Output the (X, Y) coordinate of the center of the cell containing the given text.  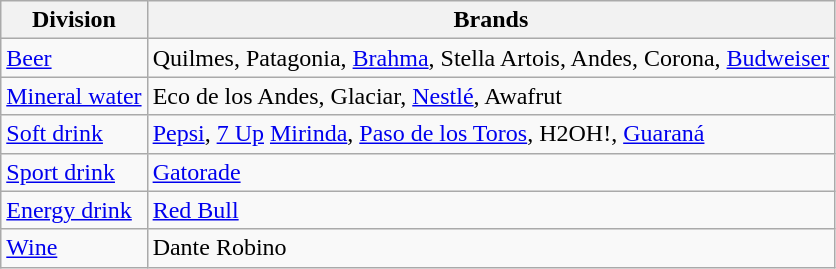
Soft drink (74, 134)
Eco de los Andes, Glaciar, Nestlé, Awafrut (491, 96)
Quilmes, Patagonia, Brahma, Stella Artois, Andes, Corona, Budweiser (491, 58)
Pepsi, 7 Up Mirinda, Paso de los Toros, H2OH!, Guaraná (491, 134)
Red Bull (491, 210)
Dante Robino (491, 248)
Energy drink (74, 210)
Gatorade (491, 172)
Beer (74, 58)
Sport drink (74, 172)
Brands (491, 20)
Wine (74, 248)
Division (74, 20)
Mineral water (74, 96)
